Provide the [X, Y] coordinate of the cell's center where the given text is located.  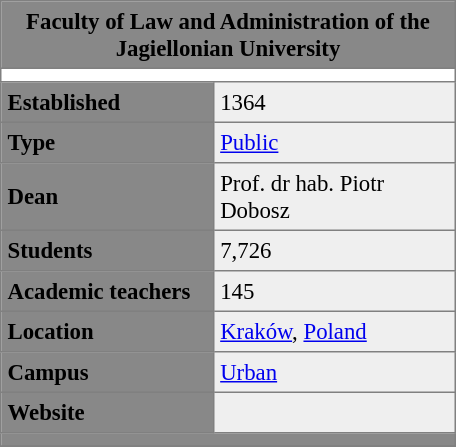
Campus [108, 372]
Website [108, 412]
145 [334, 291]
Type [108, 142]
Faculty of Law and Administration of the Jagiellonian University [228, 35]
7,726 [334, 250]
Location [108, 331]
Established [108, 102]
Dean [108, 197]
Students [108, 250]
Urban [334, 372]
Academic teachers [108, 291]
1364 [334, 102]
Public [334, 142]
Kraków, Poland [334, 331]
Prof. dr hab. Piotr Dobosz [334, 197]
